Provide the (x, y) coordinate of the cell's center where the given text is located.  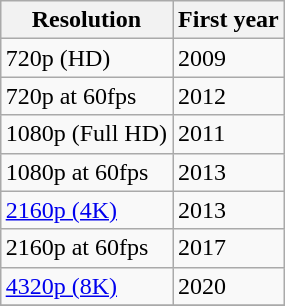
Resolution (86, 20)
720p at 60fps (86, 96)
2160p at 60fps (86, 248)
2020 (229, 286)
2017 (229, 248)
4320p (8K) (86, 286)
2160p (4K) (86, 210)
2011 (229, 134)
720p (HD) (86, 58)
2009 (229, 58)
2012 (229, 96)
1080p at 60fps (86, 172)
1080p (Full HD) (86, 134)
First year (229, 20)
